Identify which cell holds the provided text, then report its [X, Y] central coordinate. 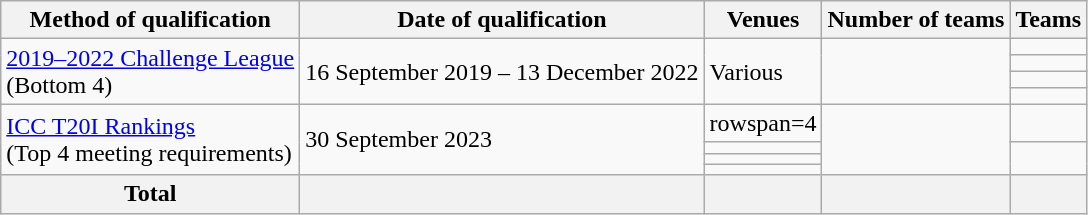
rowspan=4 [763, 123]
Teams [1048, 20]
Various [763, 72]
Venues [763, 20]
16 September 2019 – 13 December 2022 [502, 72]
Date of qualification [502, 20]
Total [150, 194]
Method of qualification [150, 20]
ICC T20I Rankings(Top 4 meeting requirements) [150, 140]
30 September 2023 [502, 140]
2019–2022 Challenge League(Bottom 4) [150, 72]
Number of teams [916, 20]
